Search for the cell housing the specified text and yield its (x, y) center coordinate. 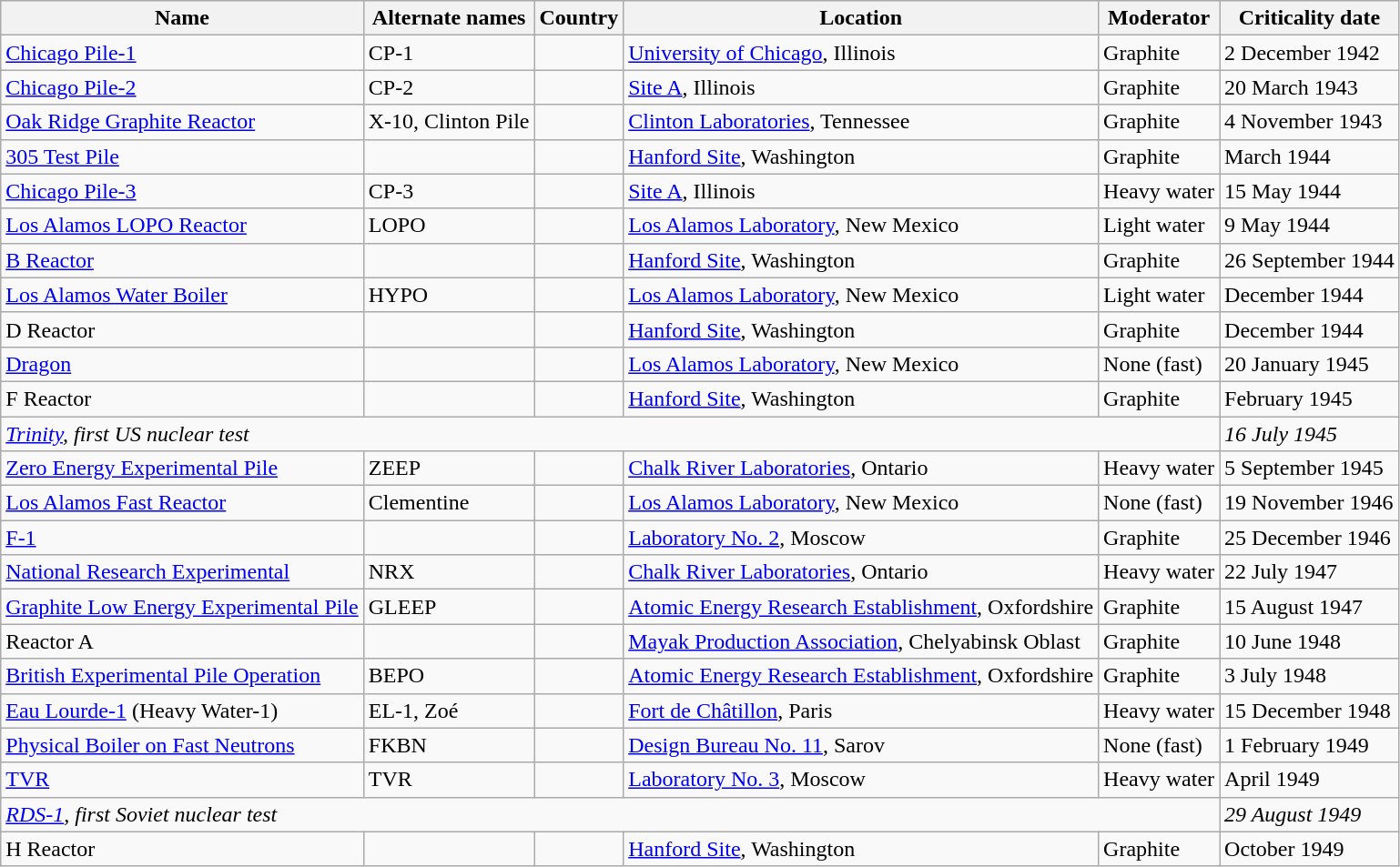
22 July 1947 (1310, 572)
National Research Experimental (182, 572)
1 February 1949 (1310, 745)
4 November 1943 (1310, 122)
CP-3 (449, 191)
LOPO (449, 226)
15 December 1948 (1310, 711)
BEPO (449, 676)
Alternate names (449, 18)
Los Alamos LOPO Reactor (182, 226)
Location (861, 18)
Moderator (1160, 18)
Zero Energy Experimental Pile (182, 469)
Laboratory No. 3, Moscow (861, 780)
Oak Ridge Graphite Reactor (182, 122)
15 August 1947 (1310, 607)
19 November 1946 (1310, 503)
Design Bureau No. 11, Sarov (861, 745)
February 1945 (1310, 398)
26 September 1944 (1310, 260)
5 September 1945 (1310, 469)
D Reactor (182, 329)
University of Chicago, Illinois (861, 53)
20 March 1943 (1310, 87)
Clementine (449, 503)
15 May 1944 (1310, 191)
Criticality date (1310, 18)
Clinton Laboratories, Tennessee (861, 122)
Country (579, 18)
Reactor A (182, 641)
Dragon (182, 364)
F Reactor (182, 398)
CP-2 (449, 87)
Chicago Pile-3 (182, 191)
3 July 1948 (1310, 676)
GLEEP (449, 607)
Chicago Pile-1 (182, 53)
29 August 1949 (1310, 814)
10 June 1948 (1310, 641)
16 July 1945 (1310, 434)
Physical Boiler on Fast Neutrons (182, 745)
Los Alamos Fast Reactor (182, 503)
F-1 (182, 538)
NRX (449, 572)
H Reactor (182, 849)
Mayak Production Association, Chelyabinsk Oblast (861, 641)
Fort de Châtillon, Paris (861, 711)
April 1949 (1310, 780)
March 1944 (1310, 156)
305 Test Pile (182, 156)
CP-1 (449, 53)
EL-1, Zoé (449, 711)
Eau Lourde-1 (Heavy Water-1) (182, 711)
HYPO (449, 295)
Chicago Pile-2 (182, 87)
9 May 1944 (1310, 226)
FKBN (449, 745)
2 December 1942 (1310, 53)
25 December 1946 (1310, 538)
20 January 1945 (1310, 364)
October 1949 (1310, 849)
British Experimental Pile Operation (182, 676)
Name (182, 18)
ZEEP (449, 469)
Graphite Low Energy Experimental Pile (182, 607)
B Reactor (182, 260)
Trinity, first US nuclear test (610, 434)
Los Alamos Water Boiler (182, 295)
RDS-1, first Soviet nuclear test (610, 814)
Laboratory No. 2, Moscow (861, 538)
X-10, Clinton Pile (449, 122)
